Provide the [x, y] coordinate of the cell's center where the given text is located.  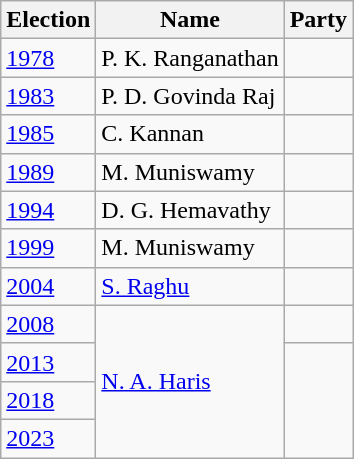
P. K. Ranganathan [190, 58]
1985 [48, 134]
2023 [48, 438]
2018 [48, 400]
D. G. Hemavathy [190, 210]
N. A. Haris [190, 381]
Name [190, 20]
1978 [48, 58]
1999 [48, 248]
Election [48, 20]
2013 [48, 362]
1983 [48, 96]
P. D. Govinda Raj [190, 96]
Party [318, 20]
2004 [48, 286]
1989 [48, 172]
C. Kannan [190, 134]
1994 [48, 210]
2008 [48, 324]
S. Raghu [190, 286]
